Output the (X, Y) coordinate of the center of the cell containing the given text.  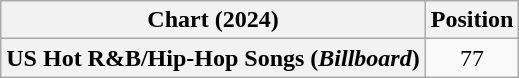
Position (472, 20)
77 (472, 58)
US Hot R&B/Hip-Hop Songs (Billboard) (213, 58)
Chart (2024) (213, 20)
